Identify which cell holds the provided text, then report its [x, y] central coordinate. 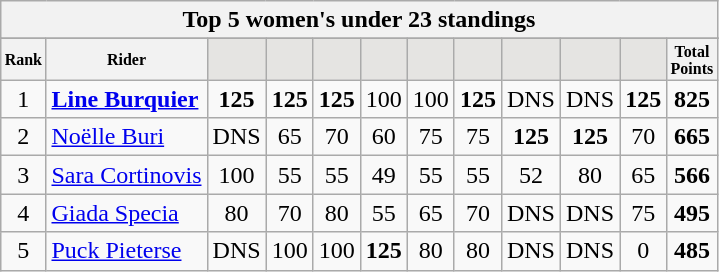
Puck Pieterse [126, 251]
60 [384, 137]
665 [692, 137]
1 [24, 99]
566 [692, 175]
Line Burquier [126, 99]
3 [24, 175]
Rider [126, 60]
2 [24, 137]
4 [24, 213]
49 [384, 175]
495 [692, 213]
52 [530, 175]
Top 5 women's under 23 standings [359, 20]
825 [692, 99]
485 [692, 251]
Sara Cortinovis [126, 175]
Noëlle Buri [126, 137]
Rank [24, 60]
Giada Specia [126, 213]
0 [644, 251]
5 [24, 251]
TotalPoints [692, 60]
